Return the [x, y] coordinate for the center point of the cell that contains the specified text.  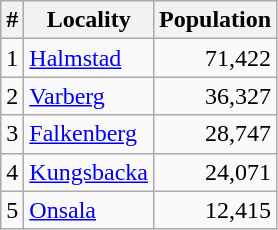
Halmstad [89, 58]
# [12, 20]
Falkenberg [89, 134]
71,422 [216, 58]
4 [12, 172]
Kungsbacka [89, 172]
1 [12, 58]
5 [12, 210]
Onsala [89, 210]
36,327 [216, 96]
Population [216, 20]
24,071 [216, 172]
2 [12, 96]
Varberg [89, 96]
12,415 [216, 210]
28,747 [216, 134]
Locality [89, 20]
3 [12, 134]
